Provide the (x, y) coordinate of the cell's center where the given text is located.  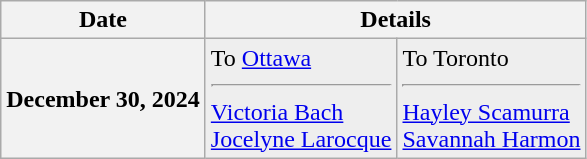
Details (396, 20)
To OttawaVictoria BachJocelyne Larocque (301, 98)
Date (104, 20)
December 30, 2024 (104, 98)
To TorontoHayley ScamurraSavannah Harmon (492, 98)
